From the cell containing the given text, extract its center point as [x, y] coordinate. 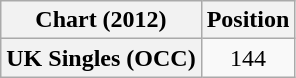
Chart (2012) [101, 20]
Position [248, 20]
144 [248, 58]
UK Singles (OCC) [101, 58]
